Extract the [X, Y] coordinate from the center of the cell holding the provided text.  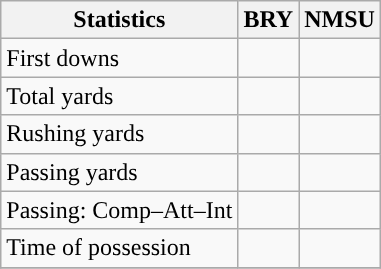
BRY [268, 20]
NMSU [340, 20]
Passing yards [120, 172]
Statistics [120, 20]
Passing: Comp–Att–Int [120, 210]
Total yards [120, 96]
Time of possession [120, 248]
First downs [120, 58]
Rushing yards [120, 134]
